Return the [X, Y] coordinate for the center point of the cell that contains the specified text.  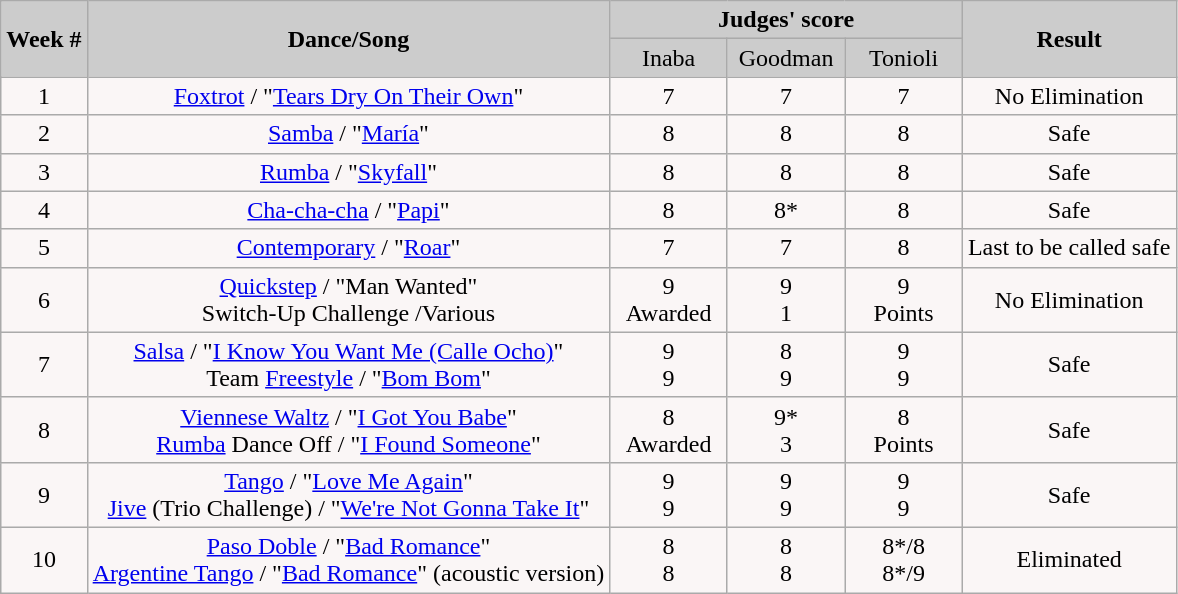
Rumba / "Skyfall" [348, 172]
9*3 [786, 430]
10 [44, 560]
Samba / "María" [348, 134]
Salsa / "I Know You Want Me (Calle Ocho)"Team Freestyle / "Bom Bom" [348, 364]
2 [44, 134]
89 [786, 364]
Inaba [669, 58]
Tango / "Love Me Again"Jive (Trio Challenge) / "We're Not Gonna Take It" [348, 494]
9Awarded [669, 300]
Eliminated [1069, 560]
Last to be called safe [1069, 248]
Cha-cha-cha / "Papi" [348, 210]
Judges' score [786, 20]
9 [44, 494]
Paso Doble / "Bad Romance"Argentine Tango / "Bad Romance" (acoustic version) [348, 560]
8* [786, 210]
3 [44, 172]
Result [1069, 39]
4 [44, 210]
8*/88*/9 [904, 560]
Dance/Song [348, 39]
5 [44, 248]
Viennese Waltz / "I Got You Babe"Rumba Dance Off / "I Found Someone" [348, 430]
9Points [904, 300]
Quickstep / "Man Wanted"Switch-Up Challenge /Various [348, 300]
Week # [44, 39]
8Awarded [669, 430]
6 [44, 300]
Tonioli [904, 58]
8Points [904, 430]
Foxtrot / "Tears Dry On Their Own" [348, 96]
Goodman [786, 58]
Contemporary / "Roar" [348, 248]
1 [44, 96]
91 [786, 300]
